Determine the [x, y] coordinate at the center of the cell enclosing the given text.  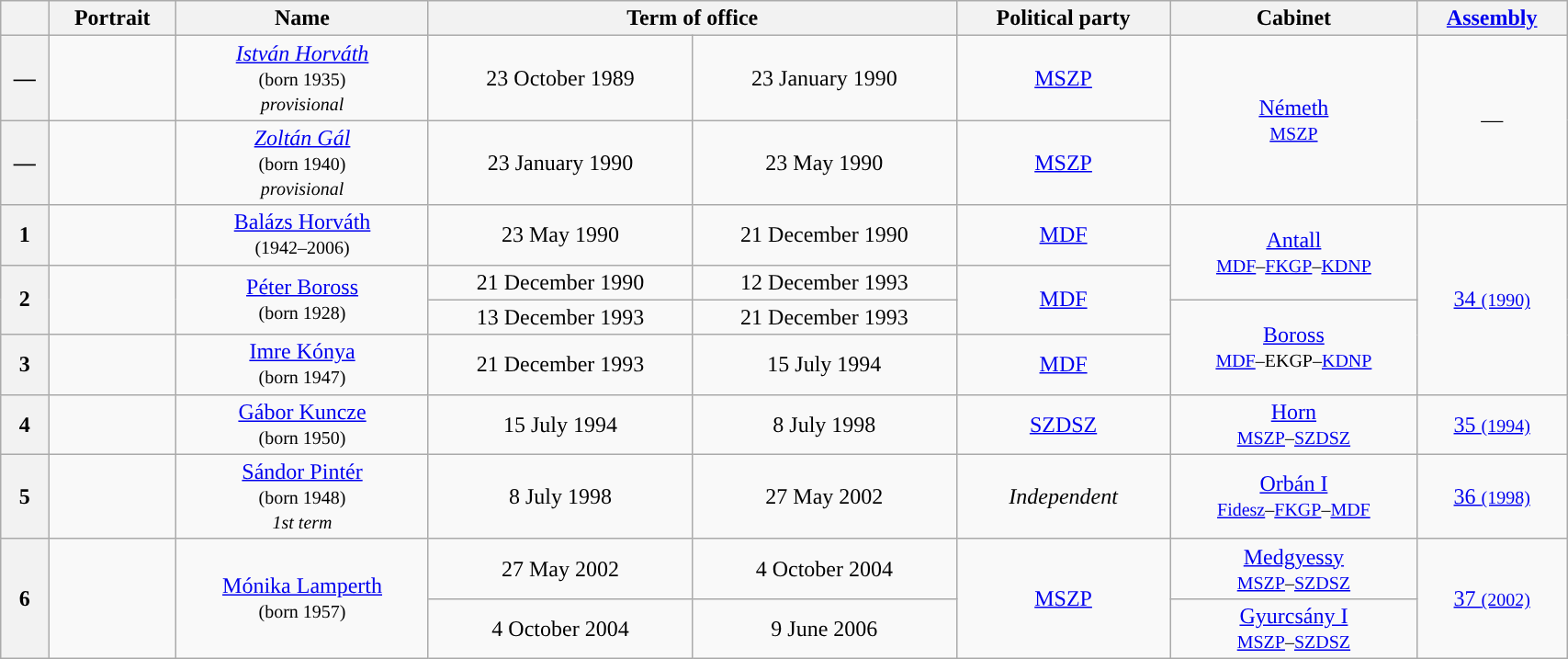
Imre Kónya(born 1947) [303, 364]
35 (1994) [1492, 425]
13 December 1993 [560, 317]
NémethMSZP [1293, 120]
Péter Boross(born 1928) [303, 300]
Mónika Lamperth(born 1957) [303, 598]
Balázs Horváth(1942–2006) [303, 235]
1 [25, 235]
Portrait [112, 18]
2 [25, 300]
Independent [1064, 496]
12 December 1993 [825, 282]
Political party [1064, 18]
AntallMDF–FKGP–KDNP [1293, 252]
BorossMDF–EKGP–KDNP [1293, 347]
Gábor Kuncze(born 1950) [303, 425]
Cabinet [1293, 18]
23 October 1989 [560, 78]
MedgyessyMSZP–SZDSZ [1293, 568]
Orbán IFidesz–FKGP–MDF [1293, 496]
Zoltán Gál(born 1940)provisional [303, 163]
Assembly [1492, 18]
Name [303, 18]
36 (1998) [1492, 496]
István Horváth(born 1935)provisional [303, 78]
4 [25, 425]
37 (2002) [1492, 598]
9 June 2006 [825, 629]
SZDSZ [1064, 425]
Term of office [693, 18]
34 (1990) [1492, 300]
3 [25, 364]
5 [25, 496]
Sándor Pintér(born 1948)1st term [303, 496]
HornMSZP–SZDSZ [1293, 425]
6 [25, 598]
Gyurcsány IMSZP–SZDSZ [1293, 629]
